From the cell containing the given text, extract its center point as (x, y) coordinate. 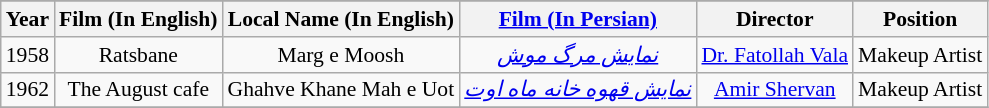
Dr. Fatollah Vala (774, 55)
Position (920, 19)
Film (In English) (138, 19)
1958 (28, 55)
1962 (28, 90)
نمایش مرگ موش (578, 55)
نمایش قهوه خانه ماه اوت (578, 90)
Ghahve Khane Mah e Uot (342, 90)
Film (In Persian) (578, 19)
Amir Shervan (774, 90)
The August cafe (138, 90)
Marg e Moosh (342, 55)
Director (774, 19)
Local Name (In English) (342, 19)
Ratsbane (138, 55)
Year (28, 19)
